Pinpoint the cell where the given text exists, returning its [X, Y] midpoint coordinate. 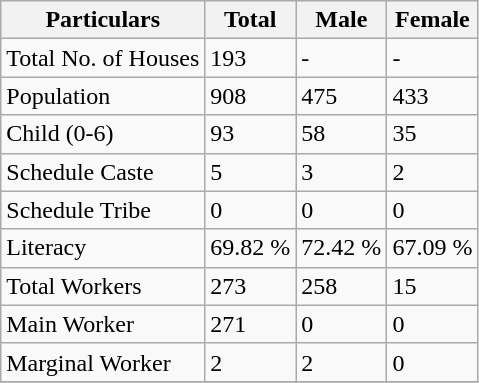
15 [432, 286]
Male [342, 20]
Total Workers [103, 286]
Total No. of Houses [103, 58]
93 [250, 134]
258 [342, 286]
273 [250, 286]
433 [432, 96]
271 [250, 324]
5 [250, 172]
Particulars [103, 20]
Female [432, 20]
Schedule Tribe [103, 210]
Schedule Caste [103, 172]
72.42 % [342, 248]
475 [342, 96]
Child (0-6) [103, 134]
Literacy [103, 248]
67.09 % [432, 248]
Population [103, 96]
Total [250, 20]
Main Worker [103, 324]
69.82 % [250, 248]
58 [342, 134]
3 [342, 172]
908 [250, 96]
193 [250, 58]
Marginal Worker [103, 362]
35 [432, 134]
